Return the (x, y) coordinate for the center point of the cell that contains the specified text.  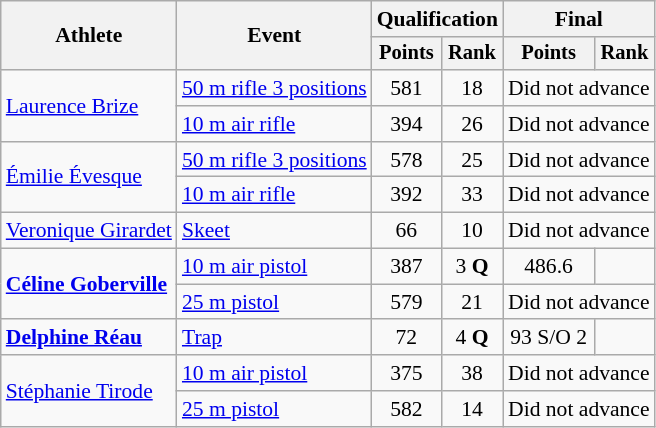
582 (406, 409)
10 (472, 231)
Final (579, 19)
14 (472, 409)
394 (406, 124)
375 (406, 373)
Céline Goberville (89, 284)
21 (472, 302)
Laurence Brize (89, 106)
4 Q (472, 338)
18 (472, 88)
Delphine Réau (89, 338)
3 Q (472, 267)
38 (472, 373)
Émilie Évesque (89, 178)
Athlete (89, 36)
Veronique Girardet (89, 231)
Trap (274, 338)
Skeet (274, 231)
392 (406, 195)
579 (406, 302)
72 (406, 338)
93 S/O 2 (548, 338)
66 (406, 231)
Qualification (438, 19)
486.6 (548, 267)
26 (472, 124)
387 (406, 267)
33 (472, 195)
Event (274, 36)
Stéphanie Tirode (89, 390)
25 (472, 160)
578 (406, 160)
581 (406, 88)
